Find where the given text appears and provide that cell's center as [X, Y] coordinate. 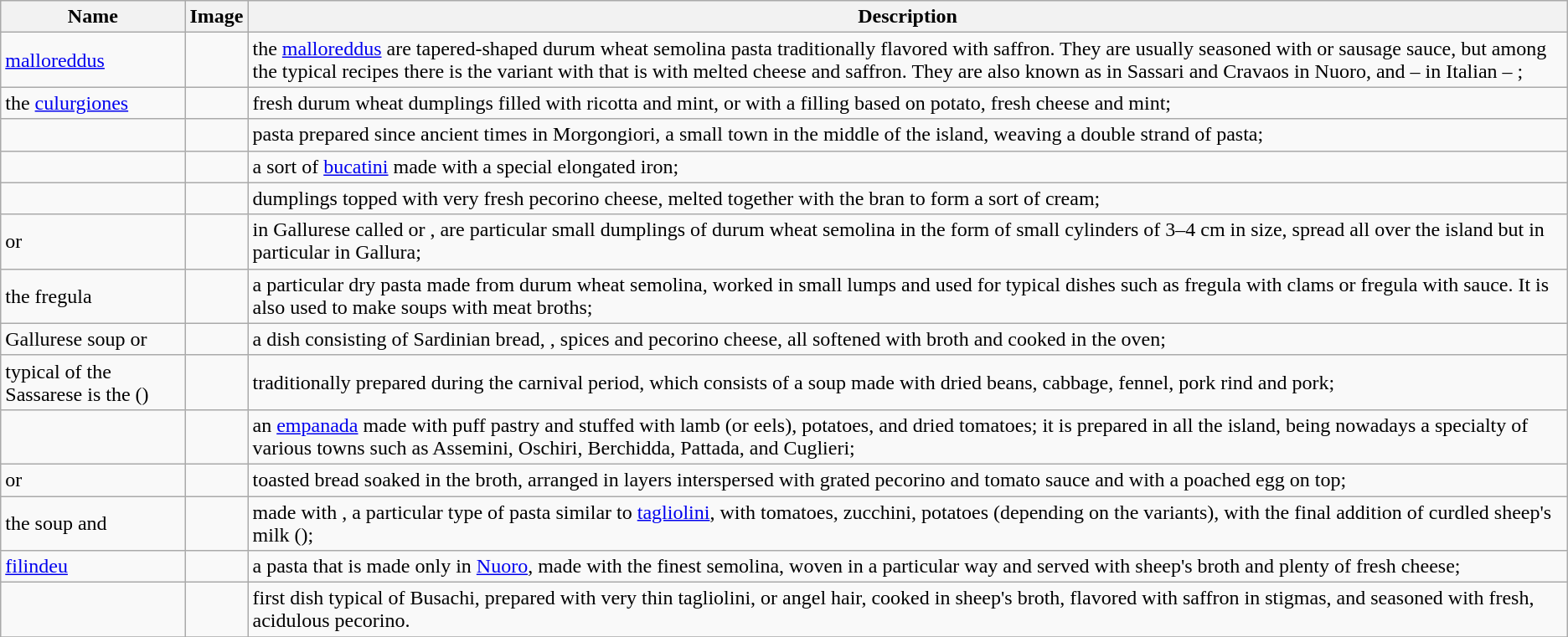
a dish consisting of Sardinian bread, , spices and pecorino cheese, all softened with broth and cooked in the oven; [908, 339]
fresh durum wheat dumplings filled with ricotta and mint, or with a filling based on potato, fresh cheese and mint; [908, 103]
the culurgiones [93, 103]
typical of the Sassarese is the () [93, 382]
the fregula [93, 296]
Description [908, 17]
filindeu [93, 567]
Image [216, 17]
Name [93, 17]
pasta prepared since ancient times in Morgongiori, a small town in the middle of the island, weaving a double strand of pasta; [908, 135]
a sort of bucatini made with a special elongated iron; [908, 167]
toasted bread soaked in the broth, arranged in layers interspersed with grated pecorino and tomato sauce and with a poached egg on top; [908, 480]
malloreddus [93, 60]
dumplings topped with very fresh pecorino cheese, melted together with the bran to form a sort of cream; [908, 198]
the soup and [93, 522]
traditionally prepared during the carnival period, which consists of a soup made with dried beans, cabbage, fennel, pork rind and pork; [908, 382]
Gallurese soup or [93, 339]
